Scan for the cell matching the given text and deliver its (x, y) coordinate at center. 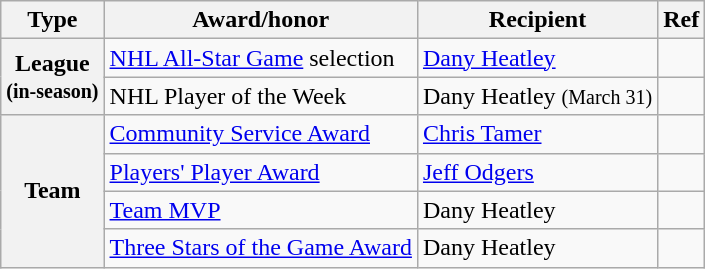
Dany Heatley (March 31) (537, 96)
Community Service Award (260, 134)
Three Stars of the Game Award (260, 248)
Ref (682, 20)
Type (52, 20)
NHL Player of the Week (260, 96)
Award/honor (260, 20)
Team MVP (260, 210)
Chris Tamer (537, 134)
NHL All-Star Game selection (260, 58)
Recipient (537, 20)
Jeff Odgers (537, 172)
Team (52, 191)
League(in-season) (52, 77)
Players' Player Award (260, 172)
